Output the [X, Y] coordinate of the center of the cell containing the given text.  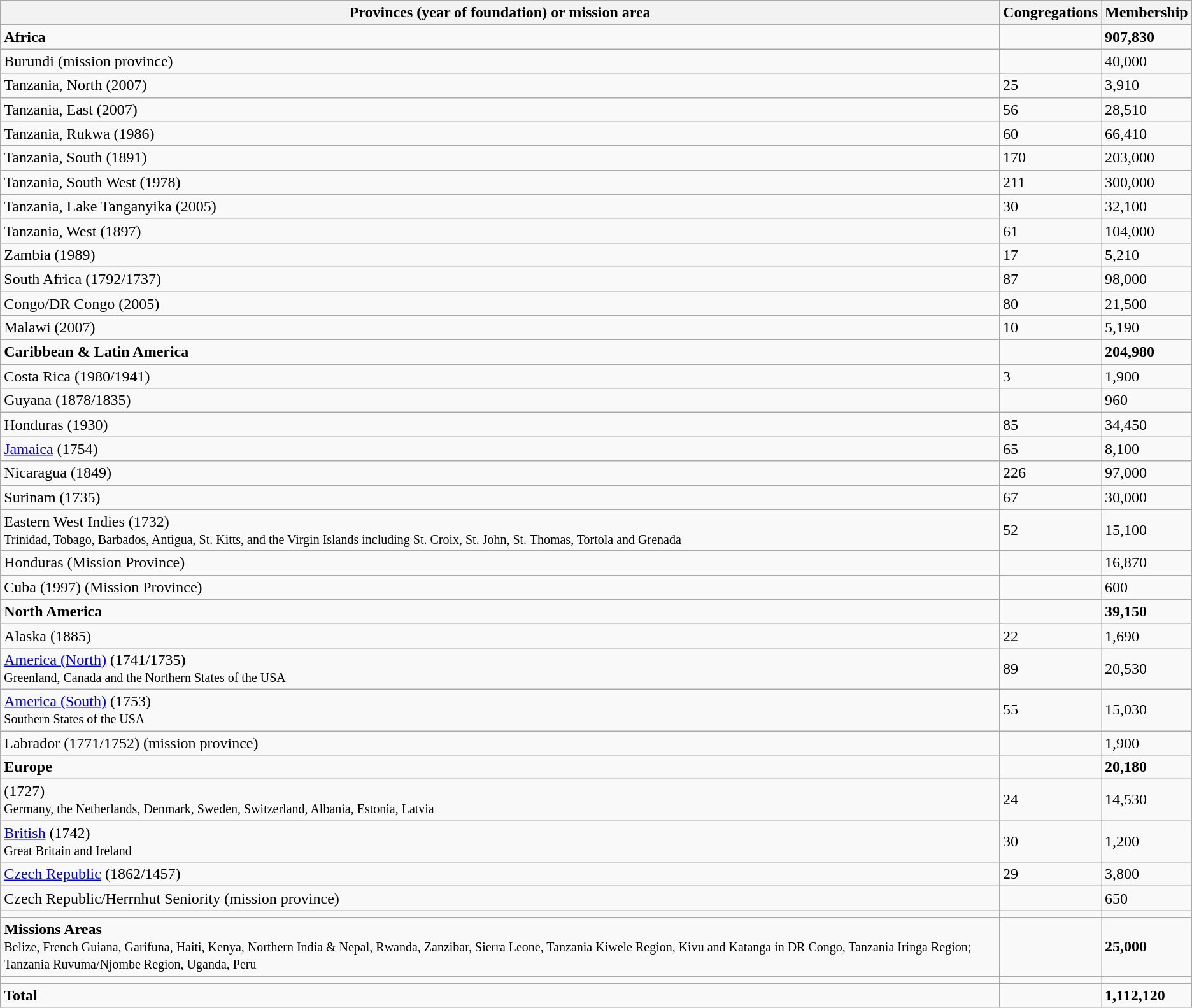
85 [1051, 425]
32,100 [1147, 206]
20,530 [1147, 669]
55 [1051, 709]
Tanzania, East (2007) [500, 110]
97,000 [1147, 473]
28,510 [1147, 110]
Tanzania, West (1897) [500, 231]
25,000 [1147, 947]
5,190 [1147, 328]
39,150 [1147, 611]
30,000 [1147, 497]
(1727)Germany, the Netherlands, Denmark, Sweden, Switzerland, Albania, Estonia, Latvia [500, 800]
Czech Republic (1862/1457) [500, 874]
204,980 [1147, 352]
Tanzania, North (2007) [500, 85]
15,030 [1147, 709]
56 [1051, 110]
40,000 [1147, 61]
14,530 [1147, 800]
Tanzania, South West (1978) [500, 182]
Nicaragua (1849) [500, 473]
Malawi (2007) [500, 328]
British (1742) Great Britain and Ireland [500, 842]
98,000 [1147, 279]
Honduras (Mission Province) [500, 563]
Caribbean & Latin America [500, 352]
600 [1147, 587]
907,830 [1147, 37]
Total [500, 995]
17 [1051, 255]
America (South) (1753)Southern States of the USA [500, 709]
3,910 [1147, 85]
Costa Rica (1980/1941) [500, 376]
Honduras (1930) [500, 425]
29 [1051, 874]
8,100 [1147, 449]
Guyana (1878/1835) [500, 401]
Congregations [1051, 13]
3 [1051, 376]
65 [1051, 449]
61 [1051, 231]
203,000 [1147, 158]
87 [1051, 279]
Africa [500, 37]
Tanzania, Lake Tanganyika (2005) [500, 206]
15,100 [1147, 530]
Provinces (year of foundation) or mission area [500, 13]
170 [1051, 158]
Alaska (1885) [500, 635]
Membership [1147, 13]
89 [1051, 669]
80 [1051, 304]
5,210 [1147, 255]
650 [1147, 898]
Tanzania, South (1891) [500, 158]
25 [1051, 85]
Czech Republic/Herrnhut Seniority (mission province) [500, 898]
211 [1051, 182]
Burundi (mission province) [500, 61]
Zambia (1989) [500, 255]
America (North) (1741/1735) Greenland, Canada and the Northern States of the USA [500, 669]
10 [1051, 328]
North America [500, 611]
20,180 [1147, 767]
52 [1051, 530]
South Africa (1792/1737) [500, 279]
24 [1051, 800]
Europe [500, 767]
67 [1051, 497]
960 [1147, 401]
1,690 [1147, 635]
Jamaica (1754) [500, 449]
34,450 [1147, 425]
66,410 [1147, 134]
Congo/DR Congo (2005) [500, 304]
1,112,120 [1147, 995]
226 [1051, 473]
Surinam (1735) [500, 497]
60 [1051, 134]
300,000 [1147, 182]
21,500 [1147, 304]
22 [1051, 635]
Cuba (1997) (Mission Province) [500, 587]
16,870 [1147, 563]
Tanzania, Rukwa (1986) [500, 134]
3,800 [1147, 874]
104,000 [1147, 231]
Labrador (1771/1752) (mission province) [500, 743]
1,200 [1147, 842]
